Detect which cell encompasses the target text, then output its [X, Y] center coordinate. 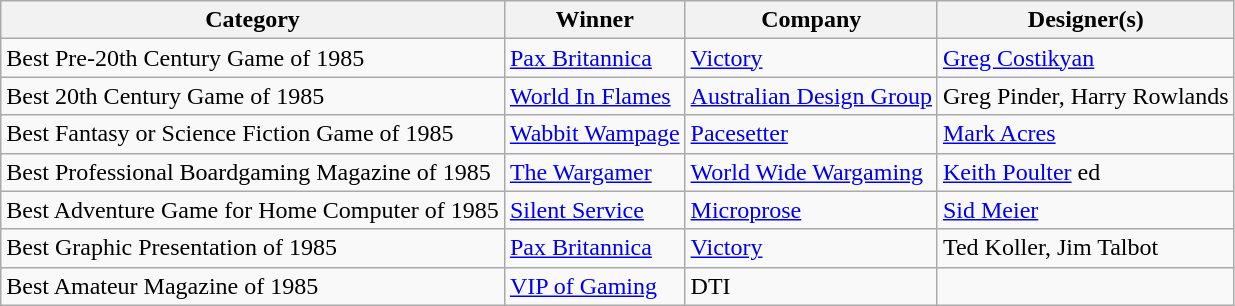
Sid Meier [1086, 210]
Best 20th Century Game of 1985 [253, 96]
Winner [594, 20]
DTI [811, 286]
Silent Service [594, 210]
Pacesetter [811, 134]
Company [811, 20]
Keith Poulter ed [1086, 172]
Best Pre-20th Century Game of 1985 [253, 58]
Best Amateur Magazine of 1985 [253, 286]
Microprose [811, 210]
Designer(s) [1086, 20]
Best Professional Boardgaming Magazine of 1985 [253, 172]
VIP of Gaming [594, 286]
Best Graphic Presentation of 1985 [253, 248]
Greg Pinder, Harry Rowlands [1086, 96]
World Wide Wargaming [811, 172]
World In Flames [594, 96]
Wabbit Wampage [594, 134]
The Wargamer [594, 172]
Ted Koller, Jim Talbot [1086, 248]
Best Fantasy or Science Fiction Game of 1985 [253, 134]
Greg Costikyan [1086, 58]
Category [253, 20]
Best Adventure Game for Home Computer of 1985 [253, 210]
Mark Acres [1086, 134]
Australian Design Group [811, 96]
